Determine the [x, y] coordinate at the center of the cell enclosing the given text.  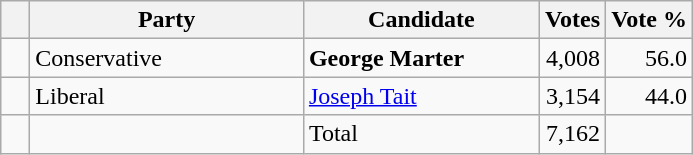
Vote % [650, 20]
Conservative [167, 58]
7,162 [572, 134]
Liberal [167, 96]
Candidate [421, 20]
56.0 [650, 58]
Party [167, 20]
Joseph Tait [421, 96]
3,154 [572, 96]
Total [421, 134]
44.0 [650, 96]
George Marter [421, 58]
Votes [572, 20]
4,008 [572, 58]
